Determine the (X, Y) coordinate at the center of the cell enclosing the given text.  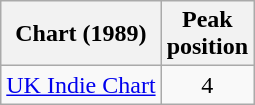
Chart (1989) (81, 34)
Peakposition (207, 34)
4 (207, 85)
UK Indie Chart (81, 85)
